Pinpoint the cell where the given text exists, returning its (X, Y) midpoint coordinate. 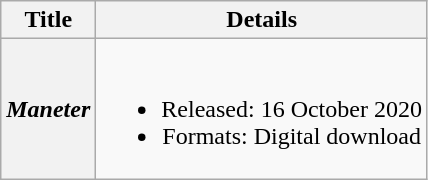
Maneter (48, 109)
Title (48, 20)
Details (262, 20)
Released: 16 October 2020Formats: Digital download (262, 109)
